From the cell containing the given text, extract its center point as [X, Y] coordinate. 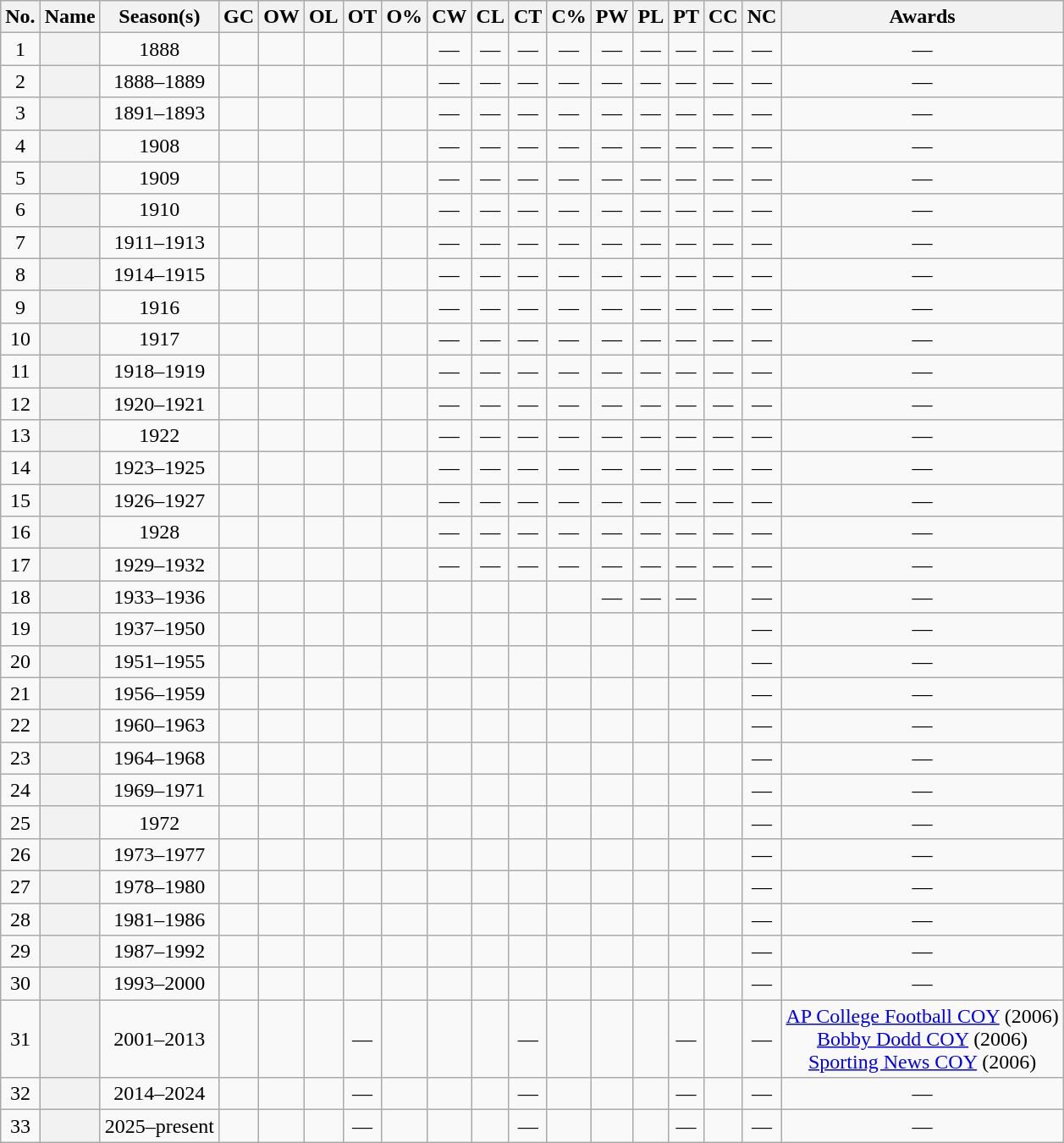
C% [569, 17]
1888 [159, 49]
1923–1925 [159, 468]
11 [20, 371]
20 [20, 661]
1973–1977 [159, 854]
OW [282, 17]
1928 [159, 533]
1910 [159, 210]
4 [20, 146]
CL [490, 17]
1917 [159, 339]
GC [239, 17]
8 [20, 274]
22 [20, 726]
32 [20, 1094]
2 [20, 81]
PW [612, 17]
7 [20, 242]
1 [20, 49]
1922 [159, 436]
1993–2000 [159, 984]
1964–1968 [159, 758]
1956–1959 [159, 693]
13 [20, 436]
2025–present [159, 1126]
16 [20, 533]
PT [686, 17]
OL [323, 17]
1888–1889 [159, 81]
1920–1921 [159, 404]
29 [20, 952]
30 [20, 984]
No. [20, 17]
19 [20, 629]
23 [20, 758]
1972 [159, 822]
1951–1955 [159, 661]
12 [20, 404]
1929–1932 [159, 565]
24 [20, 790]
O% [405, 17]
1916 [159, 306]
Season(s) [159, 17]
CT [527, 17]
1918–1919 [159, 371]
NC [762, 17]
14 [20, 468]
1908 [159, 146]
2014–2024 [159, 1094]
1914–1915 [159, 274]
28 [20, 919]
5 [20, 178]
33 [20, 1126]
1911–1913 [159, 242]
15 [20, 500]
1909 [159, 178]
1960–1963 [159, 726]
Name [69, 17]
1891–1893 [159, 113]
PL [651, 17]
1969–1971 [159, 790]
Awards [923, 17]
1937–1950 [159, 629]
25 [20, 822]
AP College Football COY (2006)Bobby Dodd COY (2006)Sporting News COY (2006) [923, 1039]
1933–1936 [159, 597]
9 [20, 306]
1978–1980 [159, 886]
2001–2013 [159, 1039]
27 [20, 886]
CW [449, 17]
17 [20, 565]
21 [20, 693]
6 [20, 210]
10 [20, 339]
OT [362, 17]
18 [20, 597]
1987–1992 [159, 952]
3 [20, 113]
31 [20, 1039]
1981–1986 [159, 919]
CC [723, 17]
26 [20, 854]
1926–1927 [159, 500]
